Search for the cell housing the specified text and yield its (X, Y) center coordinate. 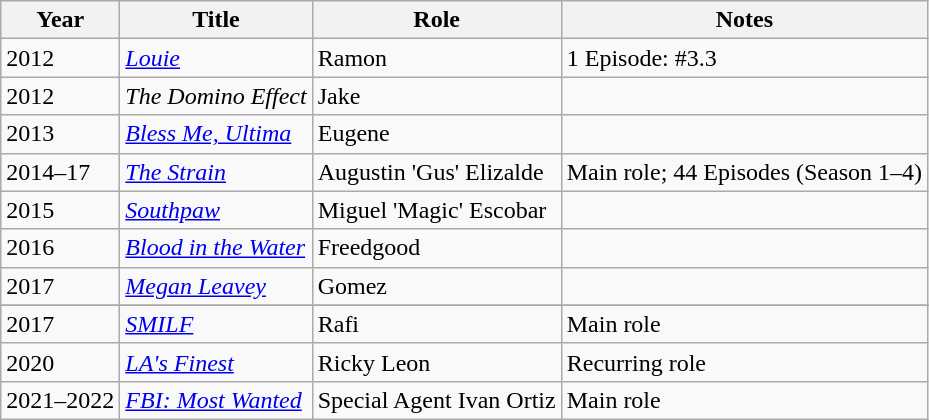
Recurring role (744, 362)
Louie (216, 58)
Ricky Leon (436, 362)
The Domino Effect (216, 96)
Eugene (436, 134)
Jake (436, 96)
Year (60, 20)
Role (436, 20)
2015 (60, 210)
Notes (744, 20)
Gomez (436, 286)
2020 (60, 362)
FBI: Most Wanted (216, 400)
2016 (60, 248)
Main role; 44 Episodes (Season 1–4) (744, 172)
Miguel 'Magic' Escobar (436, 210)
2013 (60, 134)
Ramon (436, 58)
Southpaw (216, 210)
1 Episode: #3.3 (744, 58)
2014–17 (60, 172)
SMILF (216, 324)
Title (216, 20)
2021–2022 (60, 400)
Megan Leavey (216, 286)
LA's Finest (216, 362)
Bless Me, Ultima (216, 134)
Rafi (436, 324)
Blood in the Water (216, 248)
Freedgood (436, 248)
Special Agent Ivan Ortiz (436, 400)
The Strain (216, 172)
Augustin 'Gus' Elizalde (436, 172)
